Search for the cell housing the specified text and yield its (x, y) center coordinate. 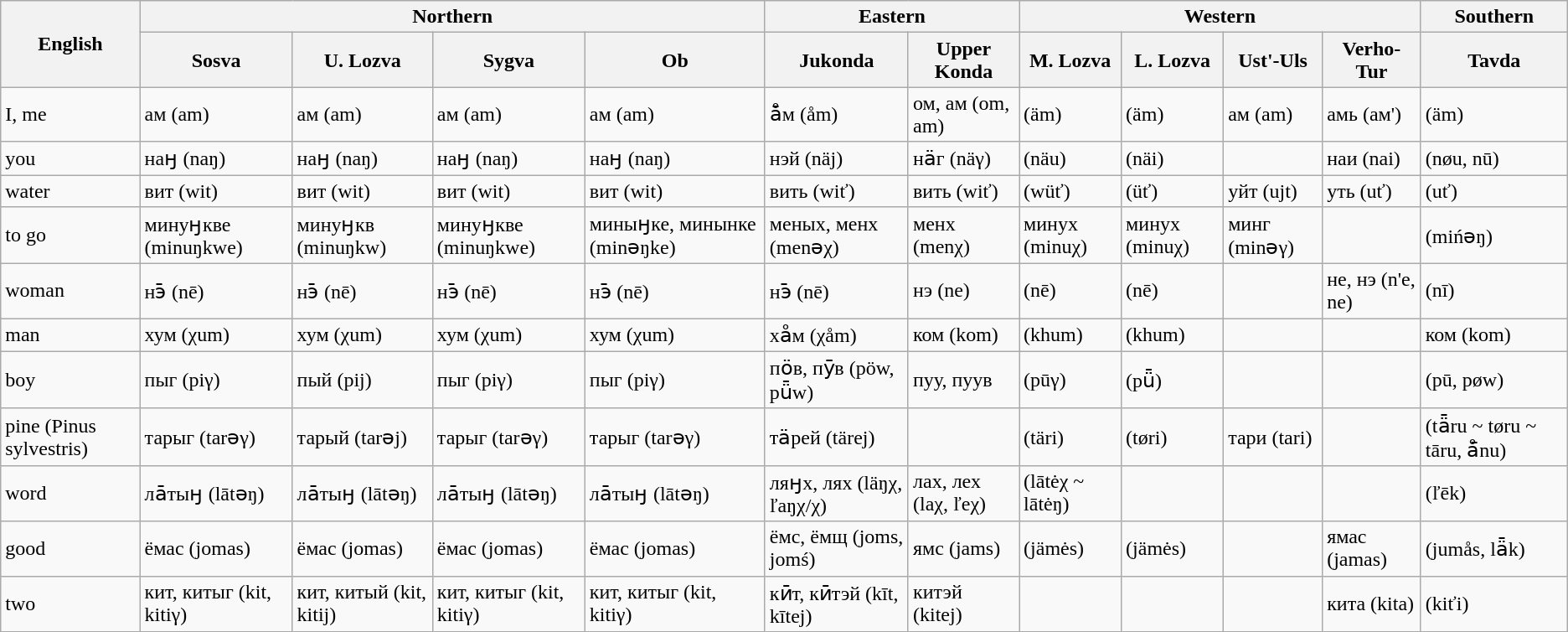
ямас (jamas) (1372, 548)
Verho-Tur (1372, 60)
меных, менх (menəχ) (836, 236)
миныӈке, минынке (minəŋke) (675, 236)
(näu) (1070, 158)
Sosva (216, 60)
(nī) (1494, 292)
English (70, 44)
two (70, 604)
пый (pij) (362, 380)
man (70, 335)
Jukonda (836, 60)
нэй (näj) (836, 158)
кит, китый (kit, kitij) (362, 604)
ямс (jams) (963, 548)
кита (kita) (1372, 604)
нӓг (näγ) (963, 158)
(ľēk) (1494, 493)
тӓрей (tärej) (836, 437)
(pǖ) (1173, 380)
Ob (675, 60)
пӧв, пӱ̄в (pöw, pǖw) (836, 380)
(üť) (1173, 190)
boy (70, 380)
(näi) (1173, 158)
ха̊м (χåm) (836, 335)
Western (1220, 17)
(jumås, lǟk) (1494, 548)
Ust'-Uls (1273, 60)
M. Lozva (1070, 60)
(tǟru ~ tøru ~ tāru, å̄nu) (1494, 437)
(mińəŋ) (1494, 236)
менх (menχ) (963, 236)
уть (uť) (1372, 190)
кӣт, кӣтэй (kīt, kītej) (836, 604)
нэ (ne) (963, 292)
good (70, 548)
минг (minəγ) (1273, 236)
ом, ам (om, am) (963, 114)
L. Lozva (1173, 60)
не, нэ (n'e, ne) (1372, 292)
амь (ам') (1372, 114)
Southern (1494, 17)
лах, лех (laχ, ľeχ) (963, 493)
word (70, 493)
(täri) (1070, 437)
Eastern (891, 17)
(pū, pøw) (1494, 380)
тари (tari) (1273, 437)
наи (nai) (1372, 158)
woman (70, 292)
(uť) (1494, 190)
ляӈх, лях (läŋχ, ľaŋχ/χ) (836, 493)
Upper Konda (963, 60)
ёмс, ёмщ (joms, jomś) (836, 548)
to go (70, 236)
you (70, 158)
минуӈкв (minuŋkw) (362, 236)
тарый (tarəj) (362, 437)
китэй (kitej) (963, 604)
уйт (ujt) (1273, 190)
пуу, пуув (963, 380)
(pūγ) (1070, 380)
(kiťi) (1494, 604)
(wüť) (1070, 190)
а̊̄м (åm) (836, 114)
pine (Pinus sylvestris) (70, 437)
(lātėχ ~ lātėŋ) (1070, 493)
I, me (70, 114)
(nøu, nū) (1494, 158)
Tavda (1494, 60)
U. Lozva (362, 60)
Northern (452, 17)
(tøri) (1173, 437)
Sygva (508, 60)
water (70, 190)
